Find where the given text appears and provide that cell's center as (X, Y) coordinate. 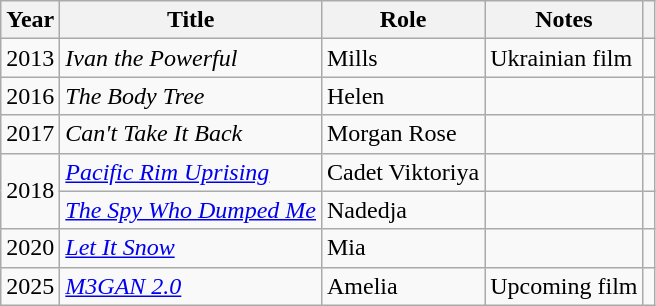
Upcoming film (564, 286)
Pacific Rim Uprising (191, 172)
2016 (30, 96)
Helen (402, 96)
2017 (30, 134)
Cadet Viktoriya (402, 172)
2020 (30, 248)
Mia (402, 248)
2013 (30, 58)
The Spy Who Dumped Me (191, 210)
Ukrainian film (564, 58)
Can't Take It Back (191, 134)
Nadedja (402, 210)
Role (402, 20)
Notes (564, 20)
Year (30, 20)
The Body Tree (191, 96)
2025 (30, 286)
Morgan Rose (402, 134)
Mills (402, 58)
Let It Snow (191, 248)
Title (191, 20)
M3GAN 2.0 (191, 286)
2018 (30, 191)
Amelia (402, 286)
Ivan the Powerful (191, 58)
